Output the [X, Y] coordinate of the center of the cell containing the given text.  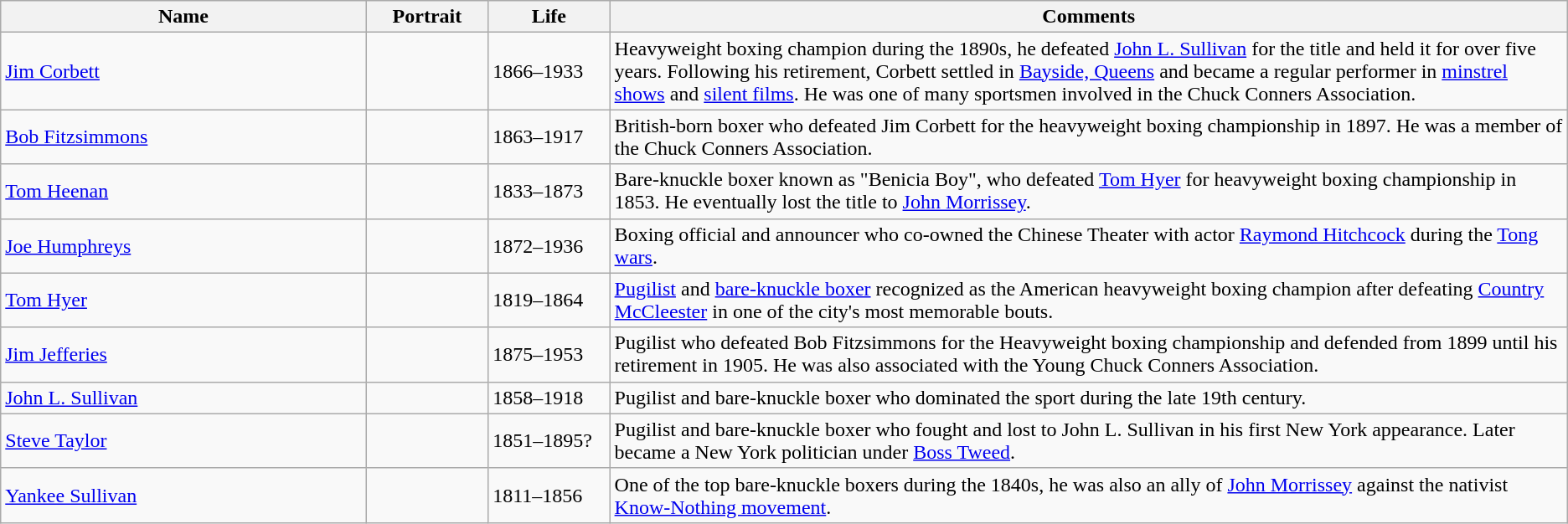
1811–1856 [549, 496]
Pugilist and bare-knuckle boxer who dominated the sport during the late 19th century. [1089, 398]
One of the top bare-knuckle boxers during the 1840s, he was also an ally of John Morrissey against the nativist Know-Nothing movement. [1089, 496]
Joe Humphreys [183, 246]
1875–1953 [549, 355]
Tom Hyer [183, 300]
Jim Corbett [183, 71]
1858–1918 [549, 398]
Portrait [427, 17]
Tom Heenan [183, 191]
1866–1933 [549, 71]
Bob Fitzsimmons [183, 137]
Yankee Sullivan [183, 496]
1851–1895? [549, 440]
Jim Jefferies [183, 355]
John L. Sullivan [183, 398]
1863–1917 [549, 137]
Life [549, 17]
Comments [1089, 17]
Steve Taylor [183, 440]
1833–1873 [549, 191]
1819–1864 [549, 300]
Boxing official and announcer who co-owned the Chinese Theater with actor Raymond Hitchcock during the Tong wars. [1089, 246]
1872–1936 [549, 246]
British-born boxer who defeated Jim Corbett for the heavyweight boxing championship in 1897. He was a member of the Chuck Conners Association. [1089, 137]
Name [183, 17]
